Provide the [x, y] coordinate of the cell's center where the given text is located.  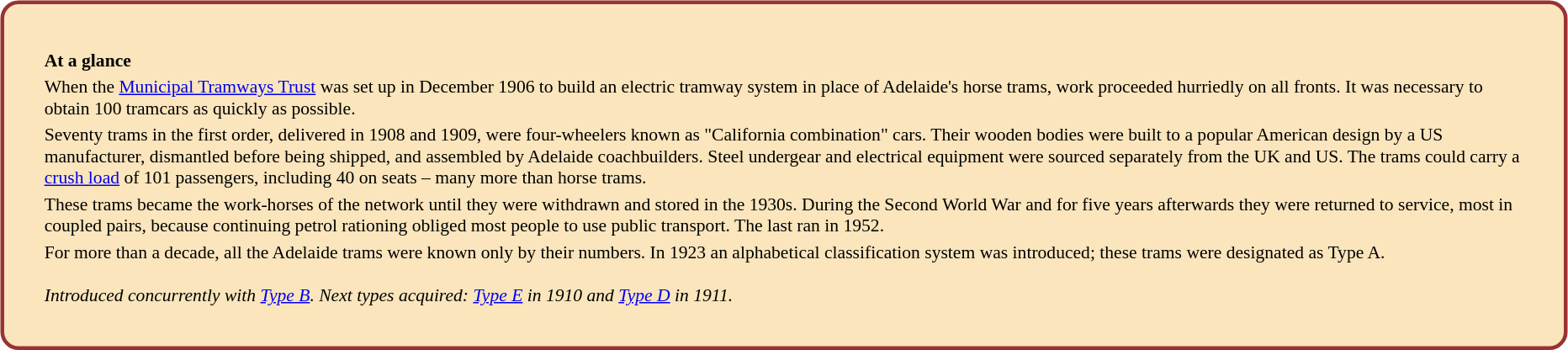
At a glance [784, 60]
